Scan for the cell matching the given text and deliver its (x, y) coordinate at center. 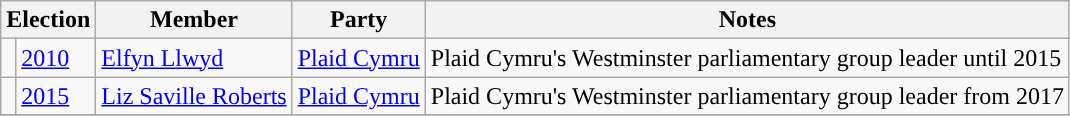
2015 (56, 96)
Plaid Cymru's Westminster parliamentary group leader from 2017 (747, 96)
Elfyn Llwyd (194, 58)
Notes (747, 20)
Liz Saville Roberts (194, 96)
Member (194, 20)
2010 (56, 58)
Election (48, 20)
Plaid Cymru's Westminster parliamentary group leader until 2015 (747, 58)
Party (358, 20)
